Locate the cell with the specified text and output its [x, y] center coordinate. 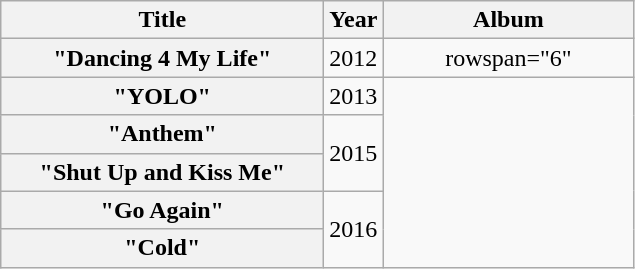
Album [508, 20]
"Dancing 4 My Life" [162, 58]
rowspan="6" [508, 58]
"Go Again" [162, 210]
2012 [354, 58]
2013 [354, 96]
2015 [354, 153]
2016 [354, 229]
Year [354, 20]
"Anthem" [162, 134]
"Shut Up and Kiss Me" [162, 172]
"YOLO" [162, 96]
Title [162, 20]
"Cold" [162, 248]
